Capture the cell that displays the provided text and extract its [x, y] central coordinate. 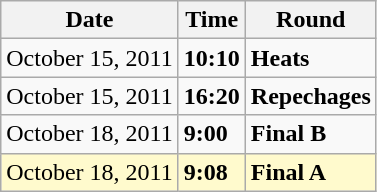
Heats [310, 58]
10:10 [212, 58]
16:20 [212, 96]
Final B [310, 134]
Final A [310, 172]
Repechages [310, 96]
Time [212, 20]
Date [90, 20]
9:00 [212, 134]
Round [310, 20]
9:08 [212, 172]
